Provide the [x, y] coordinate of the cell's center where the given text is located.  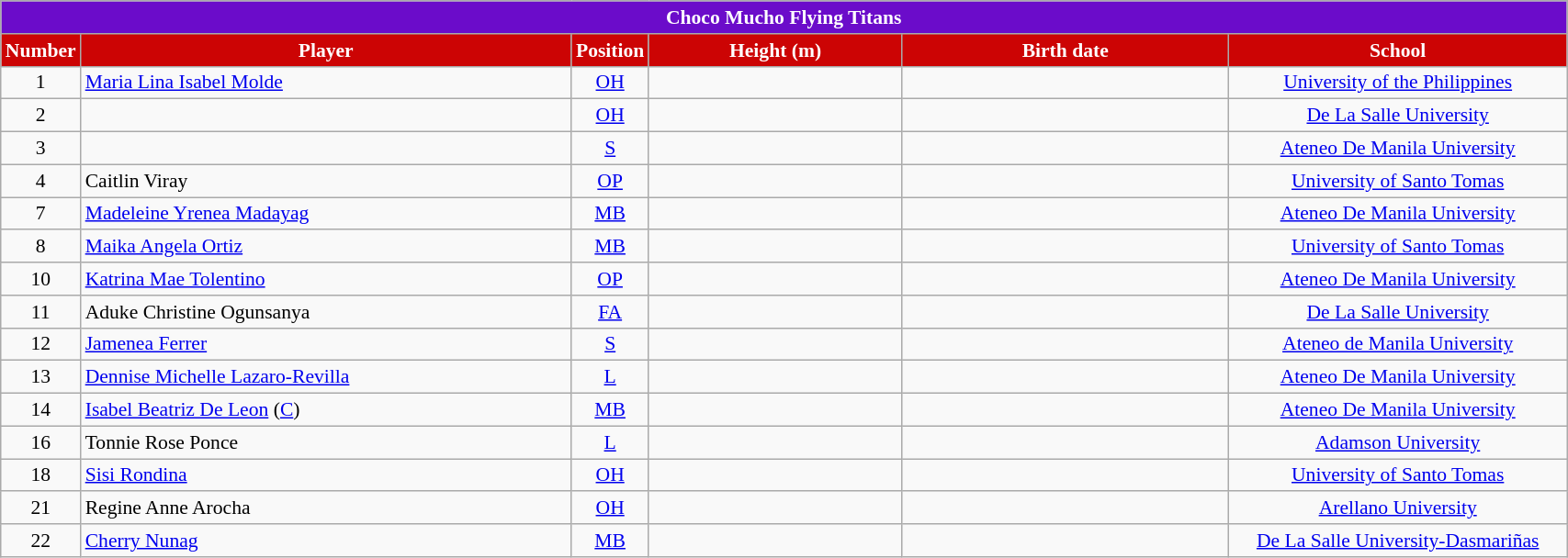
Choco Mucho Flying Titans [784, 17]
Number [40, 50]
Arellano University [1398, 508]
3 [40, 149]
FA [610, 312]
10 [40, 279]
21 [40, 508]
16 [40, 442]
Position [610, 50]
2 [40, 116]
Ateneo de Manila University [1398, 344]
Maika Angela Ortiz [326, 247]
18 [40, 475]
Madeleine Yrenea Madayag [326, 214]
Birth date [1066, 50]
School [1398, 50]
13 [40, 377]
4 [40, 181]
22 [40, 541]
Katrina Mae Tolentino [326, 279]
Tonnie Rose Ponce [326, 442]
University of the Philippines [1398, 83]
Isabel Beatriz De Leon (C) [326, 410]
1 [40, 83]
Player [326, 50]
Sisi Rondina [326, 475]
11 [40, 312]
Regine Anne Arocha [326, 508]
Dennise Michelle Lazaro-Revilla [326, 377]
Adamson University [1398, 442]
Maria Lina Isabel Molde [326, 83]
Cherry Nunag [326, 541]
De La Salle University-Dasmariñas [1398, 541]
Height (m) [775, 50]
Caitlin Viray [326, 181]
Aduke Christine Ogunsanya [326, 312]
8 [40, 247]
14 [40, 410]
Jamenea Ferrer [326, 344]
7 [40, 214]
12 [40, 344]
